Locate the cell with the specified text and output its (x, y) center coordinate. 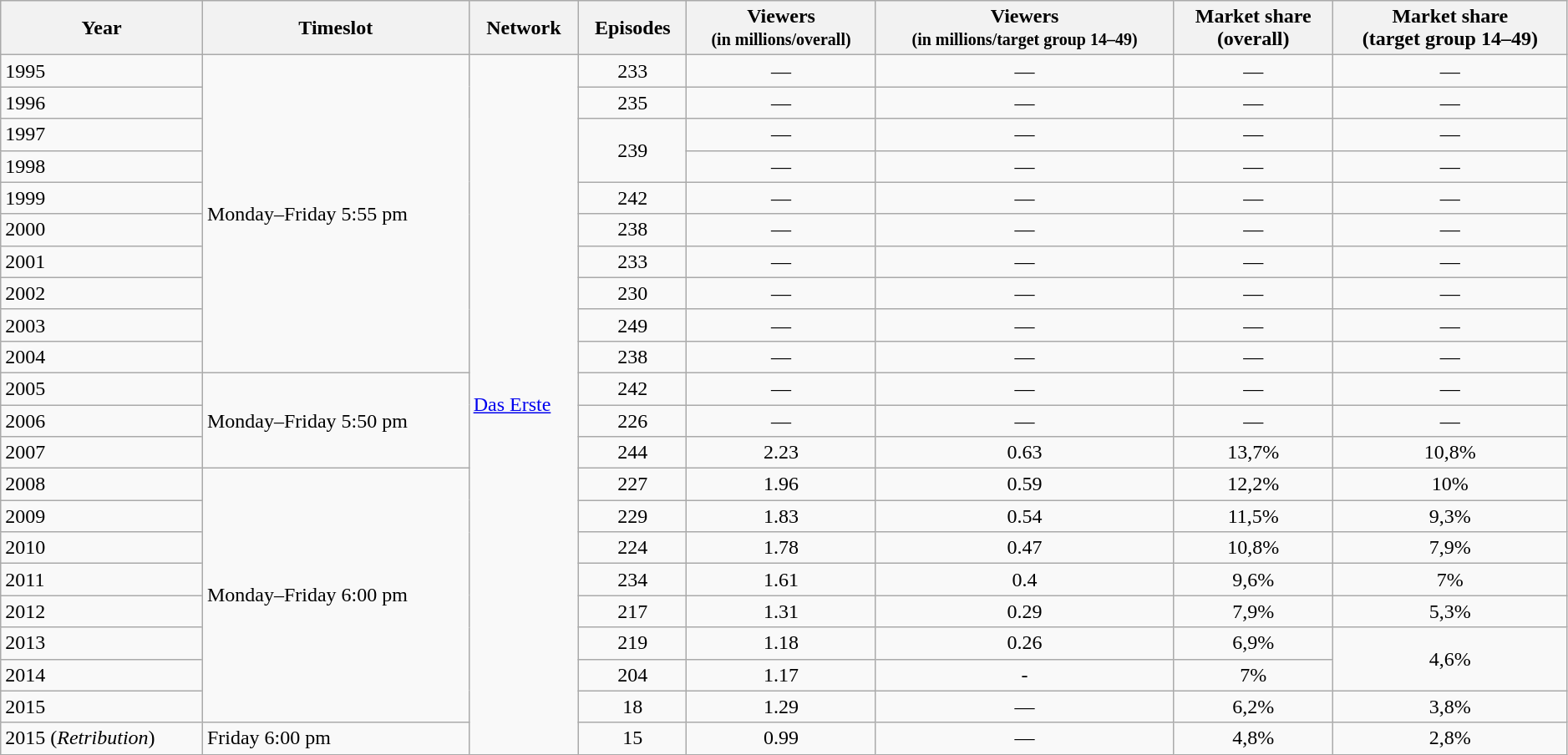
0.99 (781, 738)
Monday–Friday 5:55 pm (336, 214)
Monday–Friday 5:50 pm (336, 420)
Timeslot (336, 28)
- (1024, 675)
2001 (102, 261)
2015 (Retribution) (102, 738)
0.47 (1024, 548)
204 (633, 675)
0.4 (1024, 580)
234 (633, 580)
Viewers(in millions/overall) (781, 28)
Monday–Friday 6:00 pm (336, 595)
2006 (102, 420)
224 (633, 548)
Das Erste (524, 404)
235 (633, 103)
2.23 (781, 453)
6,2% (1253, 707)
Network (524, 28)
2012 (102, 611)
2013 (102, 643)
1996 (102, 103)
2003 (102, 325)
Viewers(in millions/target group 14–49) (1024, 28)
3,8% (1450, 707)
219 (633, 643)
2007 (102, 453)
4,6% (1450, 659)
6,9% (1253, 643)
2,8% (1450, 738)
1.78 (781, 548)
15 (633, 738)
229 (633, 516)
226 (633, 420)
10% (1450, 484)
217 (633, 611)
11,5% (1253, 516)
244 (633, 453)
Episodes (633, 28)
2000 (102, 230)
1.17 (781, 675)
2014 (102, 675)
2015 (102, 707)
12,2% (1253, 484)
1999 (102, 198)
1.18 (781, 643)
5,3% (1450, 611)
1997 (102, 134)
2010 (102, 548)
2008 (102, 484)
2002 (102, 293)
2011 (102, 580)
4,8% (1253, 738)
249 (633, 325)
2005 (102, 388)
0.26 (1024, 643)
18 (633, 707)
13,7% (1253, 453)
2004 (102, 357)
0.63 (1024, 453)
230 (633, 293)
1995 (102, 71)
9,3% (1450, 516)
Market share(overall) (1253, 28)
239 (633, 150)
0.29 (1024, 611)
Friday 6:00 pm (336, 738)
0.59 (1024, 484)
2009 (102, 516)
1.31 (781, 611)
1.83 (781, 516)
1.61 (781, 580)
1998 (102, 166)
1.29 (781, 707)
Year (102, 28)
Market share(target group 14–49) (1450, 28)
1.96 (781, 484)
227 (633, 484)
9,6% (1253, 580)
0.54 (1024, 516)
